Identify which cell holds the provided text, then report its (X, Y) central coordinate. 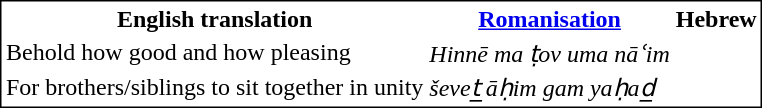
Behold how good and how pleasing (214, 54)
Hinnē ma ṭov uma nāʿim (550, 54)
Hebrew (716, 19)
Romanisation (550, 19)
ševet̲ āḥim gam yaḥad̲ (550, 88)
English translation (214, 19)
For brothers/siblings to sit together in unity (214, 88)
